From the cell containing the given text, extract its center point as (X, Y) coordinate. 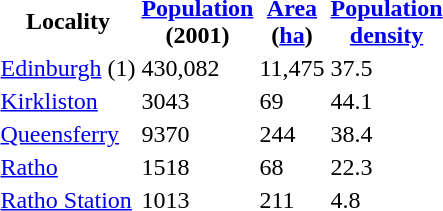
11,475 (292, 68)
430,082 (198, 68)
3043 (198, 101)
1518 (198, 167)
244 (292, 134)
9370 (198, 134)
69 (292, 101)
68 (292, 167)
